Detect which cell encompasses the target text, then output its (X, Y) center coordinate. 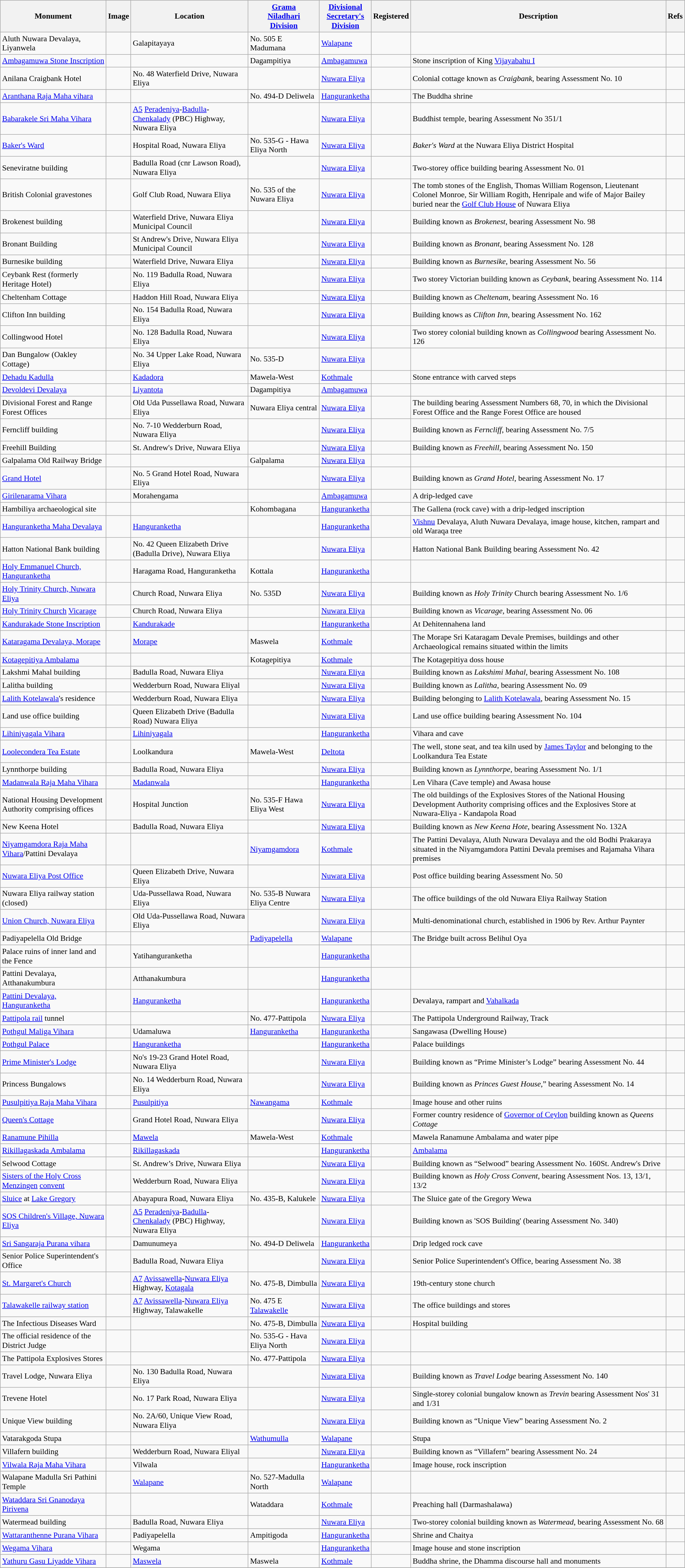
Land use office building (53, 716)
The Sluice gate of the Gregory Wewa (538, 1199)
Lihiniyagala (189, 734)
St. Andrew's Drive, Nuwara Eliya (189, 448)
Union Church, Nuwara Eliya (53, 921)
Kotagepitiya Ambalama (53, 660)
Building known as Holy Cross Convent, bearing Assessment Nos. 13, 13/1, 13/2 (538, 1181)
Prime Minister's Lodge (53, 1062)
Land use office building bearing Assessment No. 104 (538, 716)
Waterfield Drive, Nuwara Eliya (189, 262)
Holy Trinity Church Vicarage (53, 611)
Building known as Bronant, bearing Assessment No. 128 (538, 244)
Loolecondera Tea Estate (53, 751)
Hatton National Bank building (53, 549)
Kataragama Devalaya, Morape (53, 642)
Building knows as Clifton Inn, bearing Assessment No. 162 (538, 315)
Wattaranthenne Purana Vihara (53, 1535)
Preaching hall (Darmashalawa) (538, 1505)
Hospital building (538, 1323)
Dan Bungalow (Oakley Cottage) (53, 359)
Deltota (345, 751)
Image house and other ruins (538, 1102)
Pattipola rail tunnel (53, 1019)
Badulla Road (cnr Lawson Road), Nuwara Eliya (189, 168)
Ambagamuwa Stone Inscription (53, 61)
Atthanakumbura (189, 978)
Hatton National Bank Building bearing Assessment No. 42 (538, 549)
The office buildings and stores (538, 1306)
Galapitayaya (189, 43)
Mawela (189, 1138)
Trevene Hotel (53, 1398)
Hanguranketha Maha Devalaya (53, 526)
Freehill Building (53, 448)
Building known as “Villafern” bearing Assessment No. 24 (538, 1452)
Building known as “Prime Minister’s Lodge” bearing Assessment No. 44 (538, 1062)
Building known as Princes Guest House,” bearing Assessment No. 14 (538, 1084)
Single-storey colonial bungalow known as Trevin bearing Assessment Nos' 31 and 1/31 (538, 1398)
The Buddha shrine (538, 96)
Vishnu Devalaya, Aluth Nuwara Devalaya, image house, kitchen, rampart and old Waraqa tree (538, 526)
Description (538, 16)
Babarakele Sri Maha Vihara (53, 118)
Kottala (283, 571)
Two-storey colonial building known as Watermead, bearing Assessment No. 68 (538, 1522)
Divisional Forest and Range Forest Offices (53, 407)
No. 535 of the Nuwara Eliya (283, 195)
Vilwala Raja Maha Vihara (53, 1465)
The office buildings of the old Nuwara Eliya Railway Station (538, 898)
Building belonging to Lalith Kotelawala, bearing Assessment No. 15 (538, 699)
Queen Elizabeth Drive (Badulla Road) Nuwara Eliya (189, 716)
Palace buildings (538, 1044)
Sluice at Lake Gregory (53, 1199)
Dehadu Kadulla (53, 377)
Clifton Inn building (53, 315)
Watermead building (53, 1522)
Liyantota (189, 390)
Queen's Cottage (53, 1119)
Sri Sangaraja Purana vihara (53, 1243)
Image house, rock inscription (538, 1465)
Two storey Victorian building known as Ceybank, bearing Assessment No. 114 (538, 280)
Nuwara Eliya railway station (closed) (53, 898)
Bronant Building (53, 244)
No. 535-G - Hava Eliya North (283, 1341)
Yatihanguranketha (189, 956)
No. 535-G - Hawa Eliya North (283, 145)
Damunumeya (189, 1243)
Seneviratne building (53, 168)
Madanwala Raja Maha Vihara (53, 782)
Uda-Pussellawa Road, Nuwara Eliya (189, 898)
Aluth Nuwara Devalaya, Liyanwela (53, 43)
No. 475 E Talawakelle (283, 1306)
Devalaya, rampart and Vahalkada (538, 1001)
Senior Police Superintendent's Office, bearing Assessment No. 38 (538, 1261)
Image house and stone inscription (538, 1548)
The Infectious Diseases Ward (53, 1323)
Kotagepitiya (283, 660)
Grand Hotel Road, Nuwara Eliya (189, 1119)
British Colonial gravestones (53, 195)
Former country residence of Governor of Ceylon building known as Queens Cottage (538, 1119)
No. 42 Queen Elizabeth Drive (Badulla Drive), Nuwara Eliya (189, 549)
Building known as Travel Lodge bearing Assessment No. 140 (538, 1376)
Shrine and Chaitya (538, 1535)
National Housing Development Authority comprising offices (53, 805)
Vatarakgoda Stupa (53, 1439)
Madanwala (189, 782)
No. 535D (283, 594)
Building known as 'SOS Building' (bearing Assessment No. 340) (538, 1221)
Villafern building (53, 1452)
Building known as Vicarage, bearing Assessment No. 06 (538, 611)
Senior Police Superintendent's Office (53, 1261)
Lynnthorpe building (53, 769)
Building known as Lakshimi Mahal, bearing Assessment No. 108 (538, 672)
Wataddara Sri Gnanodaya Pirivena (53, 1505)
Vilwala (189, 1465)
St. Andrew’s Drive, Nuwara Eliya (189, 1163)
Monument (53, 16)
SOS Children's Village, Nuwara Eliya (53, 1221)
Post office building bearing Assessment No. 50 (538, 876)
No's 19-23 Grand Hotel Road, Nuwara Eliya (189, 1062)
Loolkandura (189, 751)
Rikillagaskada Ambalama (53, 1150)
Kandurakade (189, 624)
Wegama Vihara (53, 1548)
Lihiniyagala Vihara (53, 734)
Niyamgamdora Raja Maha Vihara/Pattini Devalaya (53, 849)
Location (189, 16)
Len Vihara (Cave temple) and Awasa house (538, 782)
No. 14 Wedderburn Road, Nuwara Eliya (189, 1084)
Building known as Lalitha, bearing Assessment No. 09 (538, 686)
No. 527-Madulla North (283, 1482)
No. 130 Badulla Road, Nuwara Eliya (189, 1376)
The Kotagepitiya doss house (538, 660)
Stone inscription of King Vijayabahu I (538, 61)
No. 435-B, Kalukele (283, 1199)
Walapane Madulla Sri Pathini Temple (53, 1482)
Yathuru Gasu Liyadde Vihara (53, 1561)
Building known as Brokenest, bearing Assessment No. 98 (538, 222)
Lalith Kotelawala's residence (53, 699)
Selwood Cottage (53, 1163)
Image (119, 16)
No. 128 Badulla Road, Nuwara Eliya (189, 337)
The Gallena (rock cave) with a drip-ledged inscription (538, 509)
No. 535-F Hawa Eliya West (283, 805)
Morahengama (189, 496)
Nawangama (283, 1102)
Ranamune Pihilla (53, 1138)
Building known as Burnesike, bearing Assessment No. 56 (538, 262)
No. 535-B Nuwara Eliya Centre (283, 898)
Pothgul Palace (53, 1044)
The Morape Sri Kataragam Devale Premises, buildings and other Archaeological remains situated within the limits (538, 642)
Kohombagana (283, 509)
Kandurakade Stone Inscription (53, 624)
Pattini Devalaya, Hanguranketha (53, 1001)
Palace ruins of inner land and the Fence (53, 956)
DivisionalSecretary'sDivision (345, 16)
Ceybank Rest (formerly Heritage Hotel) (53, 280)
Old Uda Pussellawa Road, Nuwara Eliya (189, 407)
The Pattipola Explosives Stores (53, 1359)
Devoldevi Devalaya (53, 390)
Galpalama (283, 461)
Lakshmi Mahal building (53, 672)
Pusulpitiya (189, 1102)
Holy Trinity Church, Nuwara Eliya (53, 594)
Cheltenham Cottage (53, 297)
Hambiliya archaeological site (53, 509)
No. 119 Badulla Road, Nuwara Eliya (189, 280)
Stone entrance with carved steps (538, 377)
19th-century stone church (538, 1284)
A7 Avissawella-Nuwara Eliya Highway, Talawakelle (189, 1306)
Building known as Lynnthorpe, bearing Assessment No. 1/1 (538, 769)
Lalitha building (53, 686)
At Dehitennahena land (538, 624)
Building known as Grand Hotel, bearing Assessment No. 17 (538, 478)
Morape (189, 642)
Pothgul Maliga Vihara (53, 1031)
Kadadora (189, 377)
Stupa (538, 1439)
Rikillagaskada (189, 1150)
Ferncliff building (53, 430)
Registered (391, 16)
No. 2A/60, Unique View Road, Nuwara Eliya (189, 1421)
Hospital Junction (189, 805)
The Bridge built across Belihul Oya (538, 939)
Burnesike building (53, 262)
New Keena Hotel (53, 827)
Baker's Ward (53, 145)
No. 154 Badulla Road, Nuwara Eliya (189, 315)
Padiyapelella Old Bridge (53, 939)
Talawakelle railway station (53, 1306)
Building known as Ferncliff, bearing Assessment No. 7/5 (538, 430)
Buddha shrine, the Dhamma discourse hall and monuments (538, 1561)
The Pattipola Underground Railway, Track (538, 1019)
Pattini Devalaya, Atthanakumbura (53, 978)
Udamaluwa (189, 1031)
Colonial cottage known as Craigbank, bearing Assessment No. 10 (538, 79)
No. 7-10 Wedderburn Road, Nuwara Eliya (189, 430)
No. 535-D (283, 359)
Building known as Freehill, bearing Assessment No. 150 (538, 448)
Nuwara Eliya Post Office (53, 876)
Sisters of the Holy Cross Menzingen convent (53, 1181)
Building known as Holy Trinity Church bearing Assessment No. 1/6 (538, 594)
No. 505 E Madumana (283, 43)
Two-storey office building bearing Assessment No. 01 (538, 168)
Collingwood Hotel (53, 337)
Brokenest building (53, 222)
The building bearing Assessment Numbers 68, 70, in which the Divisional Forest Office and the Range Forest Office are housed (538, 407)
Building known as “Unique View” bearing Assessment No. 2 (538, 1421)
Golf Club Road, Nuwara Eliya (189, 195)
Haddon Hill Road, Nuwara Eliya (189, 297)
Anilana Craigbank Hotel (53, 79)
Galpalama Old Railway Bridge (53, 461)
St Andrew's Drive, Nuwara Eliya Municipal Council (189, 244)
Ampitigoda (283, 1535)
Travel Lodge, Nuwara Eliya (53, 1376)
A7 Avissawella-Nuwara Eliya Highway, Kotagala (189, 1284)
Sangawasa (Dwelling House) (538, 1031)
Princess Bungalows (53, 1084)
Abayapura Road, Nuwara Eliya (189, 1199)
Wegama (189, 1548)
A drip-ledged cave (538, 496)
Queen Elizabeth Drive, Nuwara Eliya (189, 876)
Girilenarama Vihara (53, 496)
The well, stone seat, and tea kiln used by James Taylor and belonging to the Loolkandura Tea Estate (538, 751)
Pusulpitiya Raja Maha Vihara (53, 1102)
Two storey colonial building known as Collingwood bearing Assessment No. 126 (538, 337)
No. 5 Grand Hotel Road, Nuwara Eliya (189, 478)
GramaNiladhariDivision (283, 16)
Ambalama (538, 1150)
No. 48 Waterfield Drive, Nuwara Eliya (189, 79)
Vihara and cave (538, 734)
Grand Hotel (53, 478)
Mawela Ranamune Ambalama and water pipe (538, 1138)
Building known as New Keena Hote, bearing Assessment No. 132A (538, 827)
Aranthana Raja Maha vihara (53, 96)
Refs (675, 16)
Niyamgamdora (283, 849)
Wataddara (283, 1505)
Wathumulla (283, 1439)
Buddhist temple, bearing Assessment No 351/1 (538, 118)
Old Uda-Pussellawa Road, Nuwara Eliya (189, 921)
St. Margaret's Church (53, 1284)
Drip ledged rock cave (538, 1243)
The official residence of the District Judge (53, 1341)
Unique View building (53, 1421)
No. 34 Upper Lake Road, Nuwara Eliya (189, 359)
No. 17 Park Road, Nuwara Eliya (189, 1398)
Building known as “Selwood” bearing Assessment No. 160St. Andrew's Drive (538, 1163)
Haragama Road, Hanguranketha (189, 571)
Nuwara Eliya central (283, 407)
Multi-denominational church, established in 1906 by Rev. Arthur Paynter (538, 921)
Holy Emmanuel Church, Hanguranketha (53, 571)
Building known as Cheltenam, bearing Assessment No. 16 (538, 297)
Baker's Ward at the Nuwara Eliya District Hospital (538, 145)
Waterfield Drive, Nuwara Eliya Municipal Council (189, 222)
Hospital Road, Nuwara Eliya (189, 145)
